Return the [X, Y] coordinate for the center point of the cell that contains the specified text.  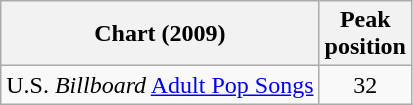
Peakposition [365, 34]
Chart (2009) [160, 34]
U.S. Billboard Adult Pop Songs [160, 85]
32 [365, 85]
